Find where the given text appears and provide that cell's center as [x, y] coordinate. 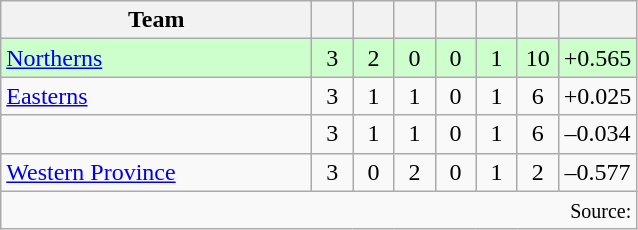
Easterns [156, 96]
Western Province [156, 172]
+0.025 [598, 96]
Source: [319, 210]
10 [538, 58]
+0.565 [598, 58]
–0.577 [598, 172]
Team [156, 20]
Northerns [156, 58]
–0.034 [598, 134]
